Determine the [X, Y] coordinate at the center of the cell enclosing the given text.  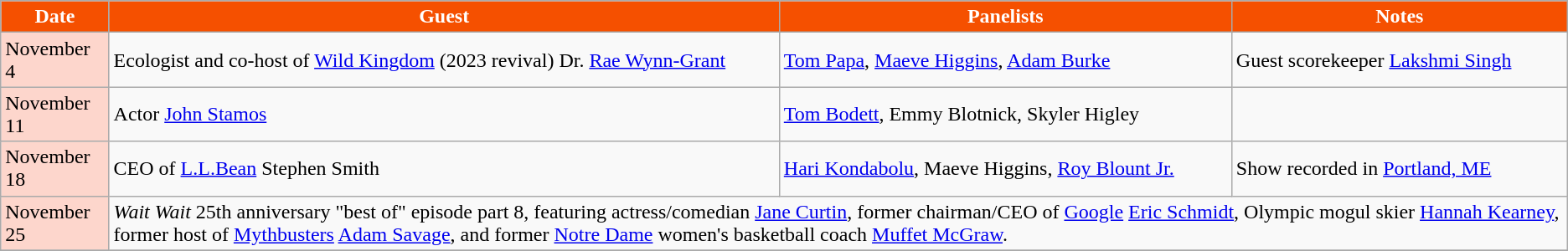
Tom Papa, Maeve Higgins, Adam Burke [1005, 60]
Tom Bodett, Emmy Blotnick, Skyler Higley [1005, 114]
Ecologist and co-host of Wild Kingdom (2023 revival) Dr. Rae Wynn-Grant [444, 60]
Guest [444, 17]
Date [55, 17]
Hari Kondabolu, Maeve Higgins, Roy Blount Jr. [1005, 169]
CEO of L.L.Bean Stephen Smith [444, 169]
Panelists [1005, 17]
Actor John Stamos [444, 114]
November 25 [55, 223]
November 18 [55, 169]
November 4 [55, 60]
Notes [1399, 17]
November 11 [55, 114]
Show recorded in Portland, ME [1399, 169]
Guest scorekeeper Lakshmi Singh [1399, 60]
